Extract the [x, y] coordinate from the center of the cell holding the provided text.  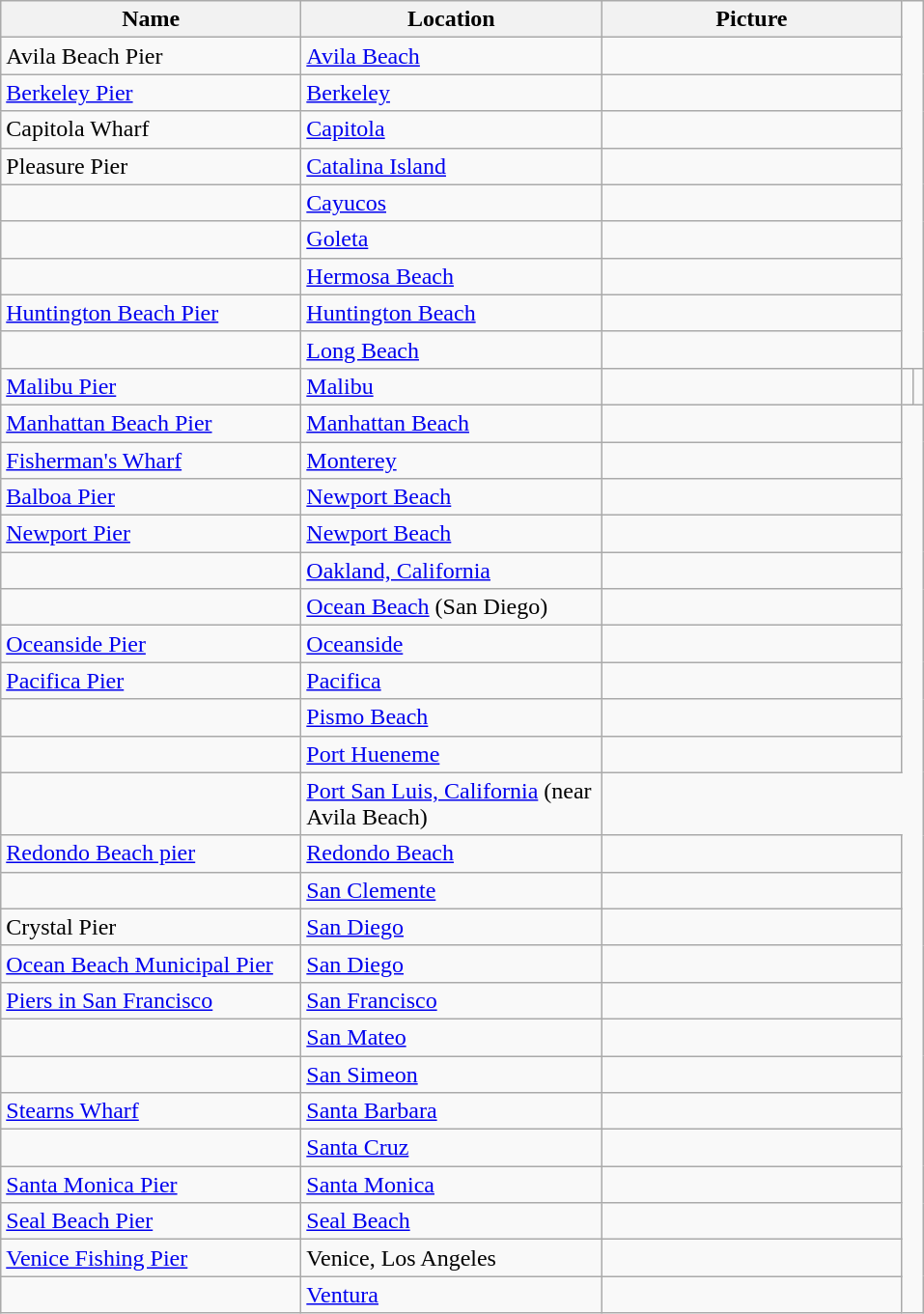
Monterey [452, 461]
Name [151, 19]
Picture [751, 19]
Santa Cruz [452, 1148]
Balboa Pier [151, 497]
Fisherman's Wharf [151, 461]
Stearns Wharf [151, 1111]
Capitola Wharf [151, 129]
Newport Pier [151, 534]
Ocean Beach Municipal Pier [151, 964]
Malibu [452, 386]
Avila Beach [452, 56]
Capitola [452, 129]
Redondo Beach [452, 853]
Pacifica Pier [151, 681]
Port Hueneme [452, 754]
Manhattan Beach [452, 423]
Ocean Beach (San Diego) [452, 607]
Santa Monica [452, 1185]
Avila Beach Pier [151, 56]
Location [452, 19]
San Simeon [452, 1075]
Berkeley [452, 93]
Santa Barbara [452, 1111]
Hermosa Beach [452, 276]
Long Beach [452, 349]
Pacifica [452, 681]
Piers in San Francisco [151, 1000]
Seal Beach [452, 1221]
Oakland, California [452, 571]
Port San Luis, California (near Avila Beach) [452, 803]
Berkeley Pier [151, 93]
Malibu Pier [151, 386]
Oceanside [452, 644]
Manhattan Beach Pier [151, 423]
San Clemente [452, 890]
Seal Beach Pier [151, 1221]
San Mateo [452, 1037]
Santa Monica Pier [151, 1185]
San Francisco [452, 1000]
Pleasure Pier [151, 166]
Pismo Beach [452, 717]
Goleta [452, 239]
Venice, Los Angeles [452, 1258]
Huntington Beach [452, 313]
Venice Fishing Pier [151, 1258]
Cayucos [452, 203]
Ventura [452, 1295]
Oceanside Pier [151, 644]
Huntington Beach Pier [151, 313]
Redondo Beach pier [151, 853]
Catalina Island [452, 166]
Crystal Pier [151, 927]
